Return (x, y) of the center of cell containing provided text 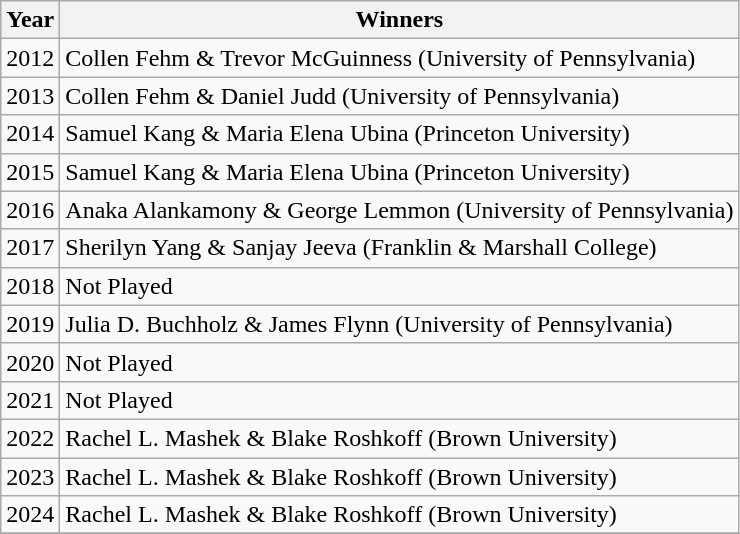
2024 (30, 515)
2022 (30, 438)
Collen Fehm & Trevor McGuinness (University of Pennsylvania) (400, 58)
2020 (30, 362)
2013 (30, 96)
2015 (30, 172)
2019 (30, 324)
Julia D. Buchholz & James Flynn (University of Pennsylvania) (400, 324)
2018 (30, 286)
2016 (30, 210)
Collen Fehm & Daniel Judd (University of Pennsylvania) (400, 96)
Year (30, 20)
Sherilyn Yang & Sanjay Jeeva (Franklin & Marshall College) (400, 248)
2012 (30, 58)
2017 (30, 248)
2023 (30, 477)
Anaka Alankamony & George Lemmon (University of Pennsylvania) (400, 210)
Winners (400, 20)
2014 (30, 134)
2021 (30, 400)
